From the cell containing the given text, extract its center point as [x, y] coordinate. 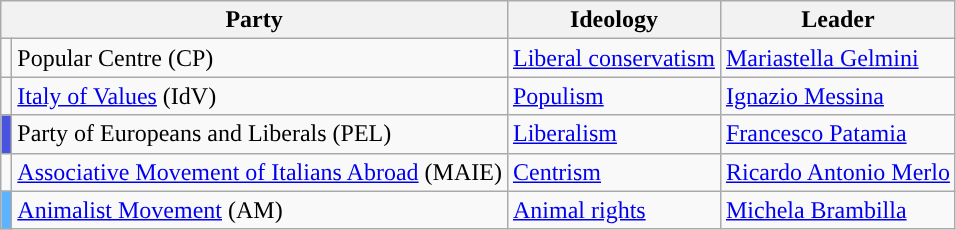
Leader [838, 20]
Mariastella Gelmini [838, 58]
Party of Europeans and Liberals (PEL) [260, 134]
Party [254, 20]
Italy of Values (IdV) [260, 96]
Populism [614, 96]
Popular Centre (CP) [260, 58]
Ideology [614, 20]
Centrism [614, 172]
Michela Brambilla [838, 210]
Ricardo Antonio Merlo [838, 172]
Liberal conservatism [614, 58]
Ignazio Messina [838, 96]
Liberalism [614, 134]
Animalist Movement (AM) [260, 210]
Francesco Patamia [838, 134]
Animal rights [614, 210]
Associative Movement of Italians Abroad (MAIE) [260, 172]
